Extract the (x, y) coordinate from the center of the cell holding the provided text.  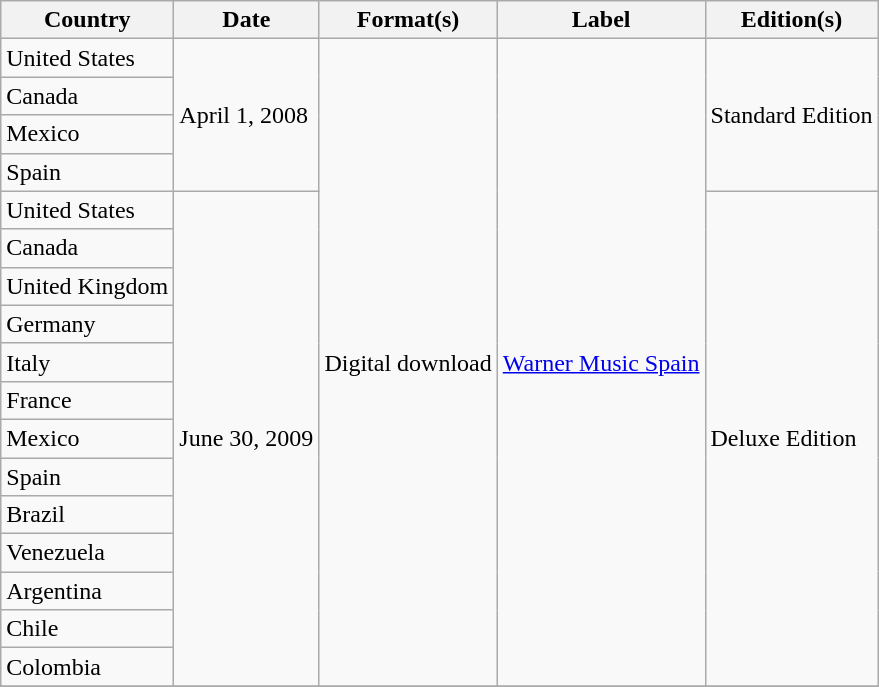
June 30, 2009 (246, 438)
United Kingdom (88, 286)
France (88, 400)
Label (601, 20)
Warner Music Spain (601, 362)
Argentina (88, 591)
Country (88, 20)
Brazil (88, 515)
Deluxe Edition (792, 438)
Venezuela (88, 553)
Standard Edition (792, 115)
Chile (88, 629)
Colombia (88, 667)
April 1, 2008 (246, 115)
Format(s) (408, 20)
Germany (88, 324)
Digital download (408, 362)
Edition(s) (792, 20)
Italy (88, 362)
Date (246, 20)
